Capture the cell that displays the provided text and extract its [x, y] central coordinate. 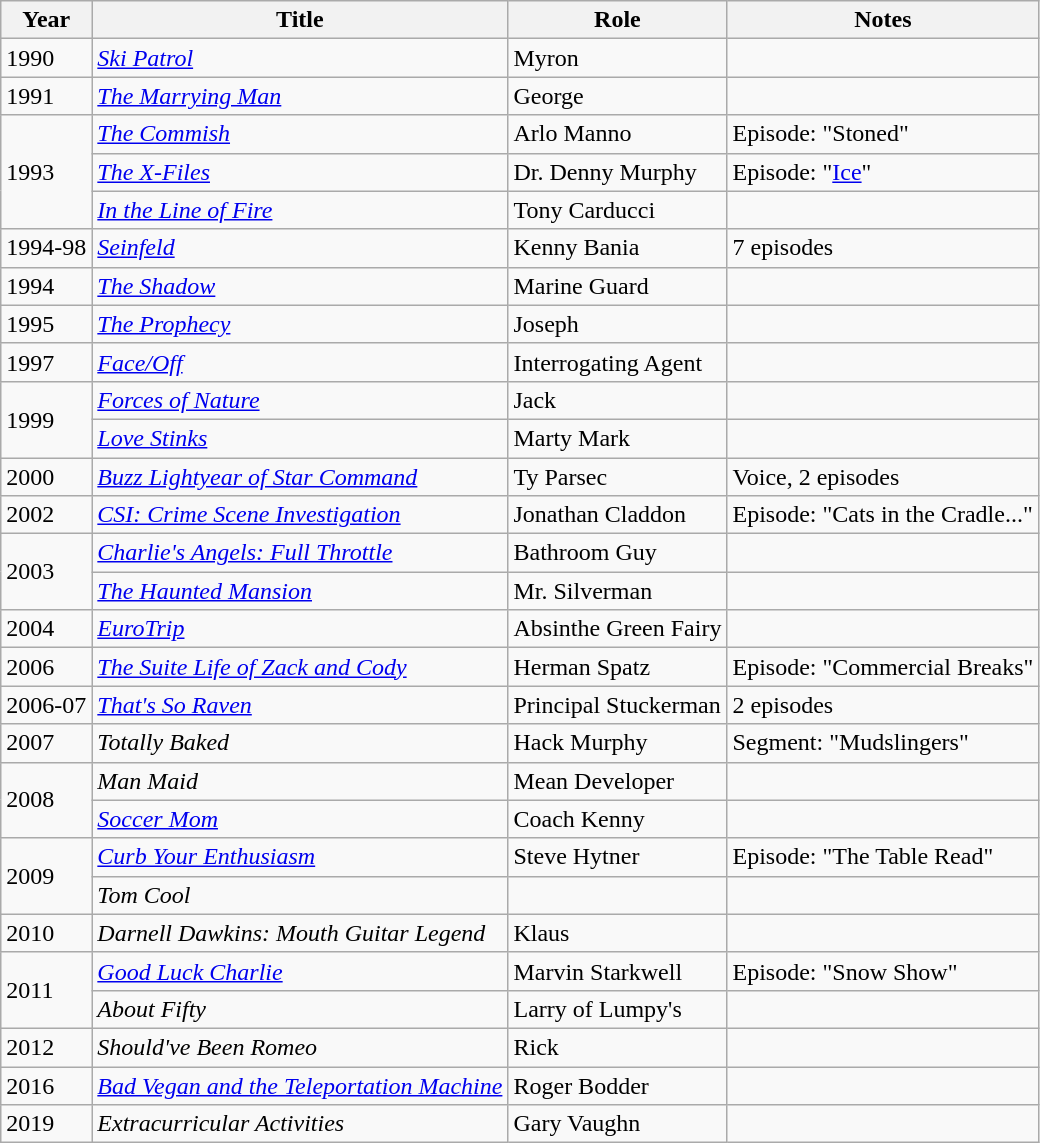
Soccer Mom [300, 819]
The Commish [300, 134]
1997 [46, 362]
Marty Mark [618, 438]
Herman Spatz [618, 667]
Joseph [618, 324]
The Haunted Mansion [300, 591]
2 episodes [883, 705]
7 episodes [883, 248]
Voice, 2 episodes [883, 477]
Extracurricular Activities [300, 1124]
Principal Stuckerman [618, 705]
Buzz Lightyear of Star Command [300, 477]
Roger Bodder [618, 1085]
Kenny Bania [618, 248]
CSI: Crime Scene Investigation [300, 515]
Arlo Manno [618, 134]
About Fifty [300, 1009]
2019 [46, 1124]
Curb Your Enthusiasm [300, 857]
Seinfeld [300, 248]
2006-07 [46, 705]
2008 [46, 800]
Role [618, 20]
Love Stinks [300, 438]
Interrogating Agent [618, 362]
Episode: "Cats in the Cradle..." [883, 515]
2002 [46, 515]
Notes [883, 20]
2016 [46, 1085]
Forces of Nature [300, 400]
Steve Hytner [618, 857]
Good Luck Charlie [300, 971]
1994 [46, 286]
Marine Guard [618, 286]
1994-98 [46, 248]
Tony Carducci [618, 210]
Bathroom Guy [618, 553]
2004 [46, 629]
Face/Off [300, 362]
Episode: "The Table Read" [883, 857]
Year [46, 20]
Tom Cool [300, 895]
The Prophecy [300, 324]
Hack Murphy [618, 743]
Ty Parsec [618, 477]
Mr. Silverman [618, 591]
Coach Kenny [618, 819]
2000 [46, 477]
Darnell Dawkins: Mouth Guitar Legend [300, 933]
That's So Raven [300, 705]
Dr. Denny Murphy [618, 172]
George [618, 96]
Should've Been Romeo [300, 1047]
Episode: "Ice" [883, 172]
1990 [46, 58]
Larry of Lumpy's [618, 1009]
Klaus [618, 933]
Man Maid [300, 781]
In the Line of Fire [300, 210]
1999 [46, 419]
Absinthe Green Fairy [618, 629]
Rick [618, 1047]
Myron [618, 58]
Segment: "Mudslingers" [883, 743]
The Shadow [300, 286]
1993 [46, 172]
Charlie's Angels: Full Throttle [300, 553]
Title [300, 20]
Bad Vegan and the Teleportation Machine [300, 1085]
The Marrying Man [300, 96]
1995 [46, 324]
2011 [46, 990]
2006 [46, 667]
2007 [46, 743]
Episode: "Stoned" [883, 134]
1991 [46, 96]
Ski Patrol [300, 58]
The X-Files [300, 172]
Episode: "Commercial Breaks" [883, 667]
2003 [46, 572]
Episode: "Snow Show" [883, 971]
Mean Developer [618, 781]
2009 [46, 876]
The Suite Life of Zack and Cody [300, 667]
Totally Baked [300, 743]
Gary Vaughn [618, 1124]
EuroTrip [300, 629]
2012 [46, 1047]
Marvin Starkwell [618, 971]
2010 [46, 933]
Jack [618, 400]
Jonathan Claddon [618, 515]
